Scan for the cell matching the given text and deliver its (X, Y) coordinate at center. 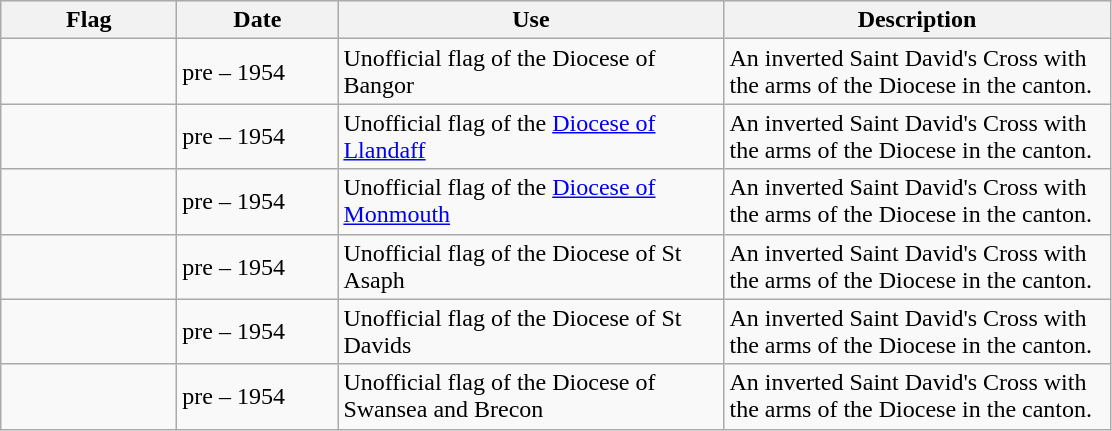
Flag (89, 20)
Date (258, 20)
Description (917, 20)
Unofficial flag of the Diocese of Llandaff (531, 136)
Unofficial flag of the Diocese of St Asaph (531, 266)
Use (531, 20)
Unofficial flag of the Diocese of St Davids (531, 332)
Unofficial flag of the Diocese of Swansea and Brecon (531, 396)
Unofficial flag of the Diocese of Bangor (531, 72)
Unofficial flag of the Diocese of Monmouth (531, 202)
